Determine the [x, y] coordinate at the center of the cell enclosing the given text.  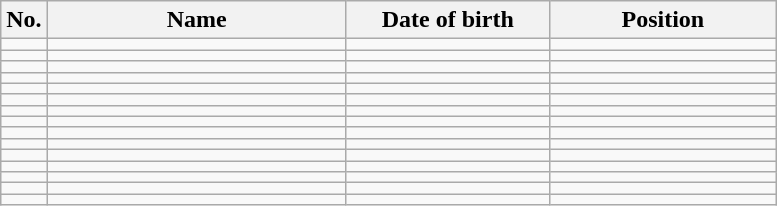
Date of birth [448, 20]
Name [196, 20]
No. [24, 20]
Position [662, 20]
